Search for the cell housing the specified text and yield its (X, Y) center coordinate. 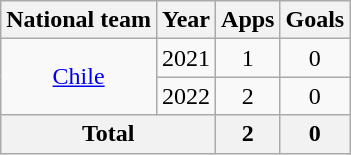
Goals (315, 20)
2022 (186, 96)
Year (186, 20)
Apps (248, 20)
Chile (79, 77)
National team (79, 20)
2021 (186, 58)
Total (108, 134)
1 (248, 58)
